Capture the cell that displays the provided text and extract its (X, Y) central coordinate. 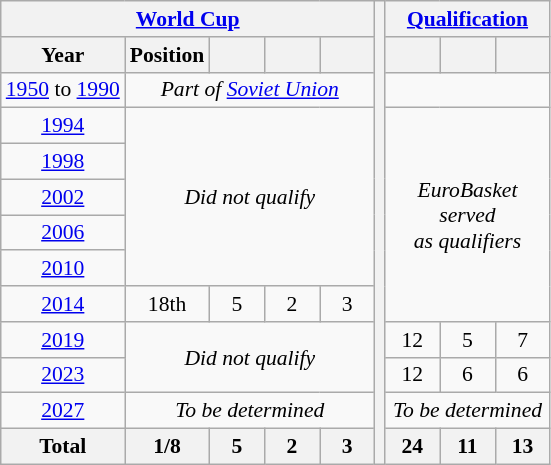
24 (412, 447)
18th (167, 304)
Total (63, 447)
7 (522, 340)
Part of Soviet Union (250, 90)
11 (468, 447)
2014 (63, 304)
1994 (63, 126)
1/8 (167, 447)
13 (522, 447)
2027 (63, 411)
1950 to 1990 (63, 90)
Year (63, 55)
2006 (63, 233)
World Cup (188, 19)
Qualification (468, 19)
Position (167, 55)
2002 (63, 197)
EuroBasket servedas qualifiers (468, 215)
2010 (63, 269)
2019 (63, 340)
1998 (63, 162)
2023 (63, 375)
